Return the (x, y) coordinate for the center point of the cell that contains the specified text.  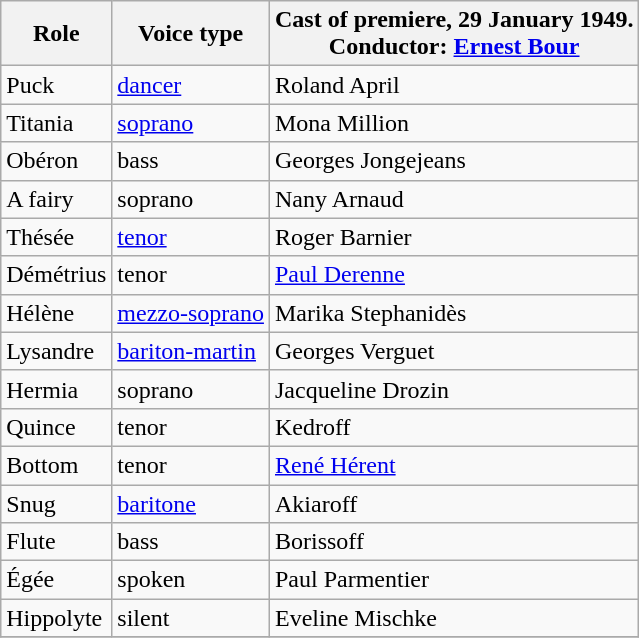
bariton-martin (191, 351)
Eveline Mischke (454, 618)
dancer (191, 85)
Paul Derenne (454, 275)
Marika Stephanidès (454, 313)
Puck (56, 85)
Nany Arnaud (454, 199)
Thésée (56, 237)
René Hérent (454, 465)
Démétrius (56, 275)
Obéron (56, 161)
Hermia (56, 389)
Bottom (56, 465)
A fairy (56, 199)
silent (191, 618)
Borissoff (454, 542)
Mona Million (454, 123)
Hippolyte (56, 618)
Roger Barnier (454, 237)
baritone (191, 503)
Paul Parmentier (454, 580)
mezzo-soprano (191, 313)
Égée (56, 580)
Roland April (454, 85)
Role (56, 34)
Kedroff (454, 427)
Georges Verguet (454, 351)
Flute (56, 542)
Hélène (56, 313)
Lysandre (56, 351)
Snug (56, 503)
Voice type (191, 34)
Cast of premiere, 29 January 1949.Conductor: Ernest Bour (454, 34)
Quince (56, 427)
Jacqueline Drozin (454, 389)
spoken (191, 580)
Georges Jongejeans (454, 161)
Titania (56, 123)
Akiaroff (454, 503)
